From the cell containing the given text, extract its center point as (x, y) coordinate. 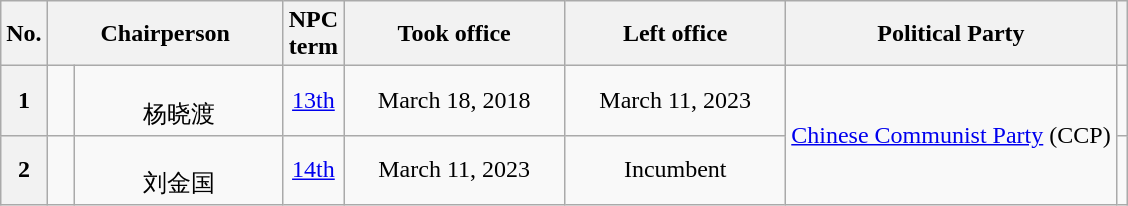
March 18, 2018 (454, 101)
2 (24, 170)
Took office (454, 34)
Left office (676, 34)
1 (24, 101)
刘金国 (179, 170)
14th (313, 170)
Chairperson (165, 34)
杨晓渡 (179, 101)
Chinese Communist Party (CCP) (951, 136)
13th (313, 101)
Incumbent (676, 170)
No. (24, 34)
NPC term (313, 34)
Political Party (951, 34)
